Determine the (X, Y) coordinate at the center of the cell enclosing the given text.  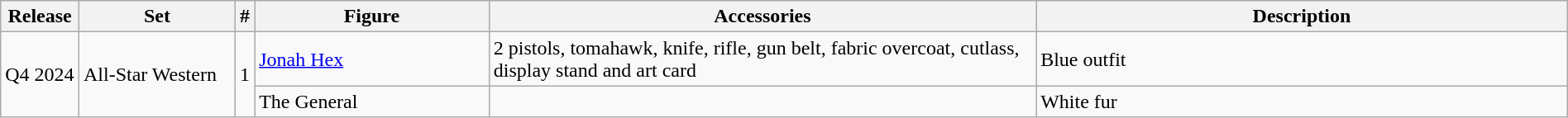
2 pistols, tomahawk, knife, rifle, gun belt, fabric overcoat, cutlass, display stand and art card (762, 59)
Release (40, 17)
Jonah Hex (372, 59)
Accessories (762, 17)
Set (157, 17)
# (245, 17)
Blue outfit (1302, 59)
1 (245, 74)
White fur (1302, 101)
Figure (372, 17)
The General (372, 101)
Description (1302, 17)
All-Star Western (157, 74)
Q4 2024 (40, 74)
